Scan for the cell matching the given text and deliver its (x, y) coordinate at center. 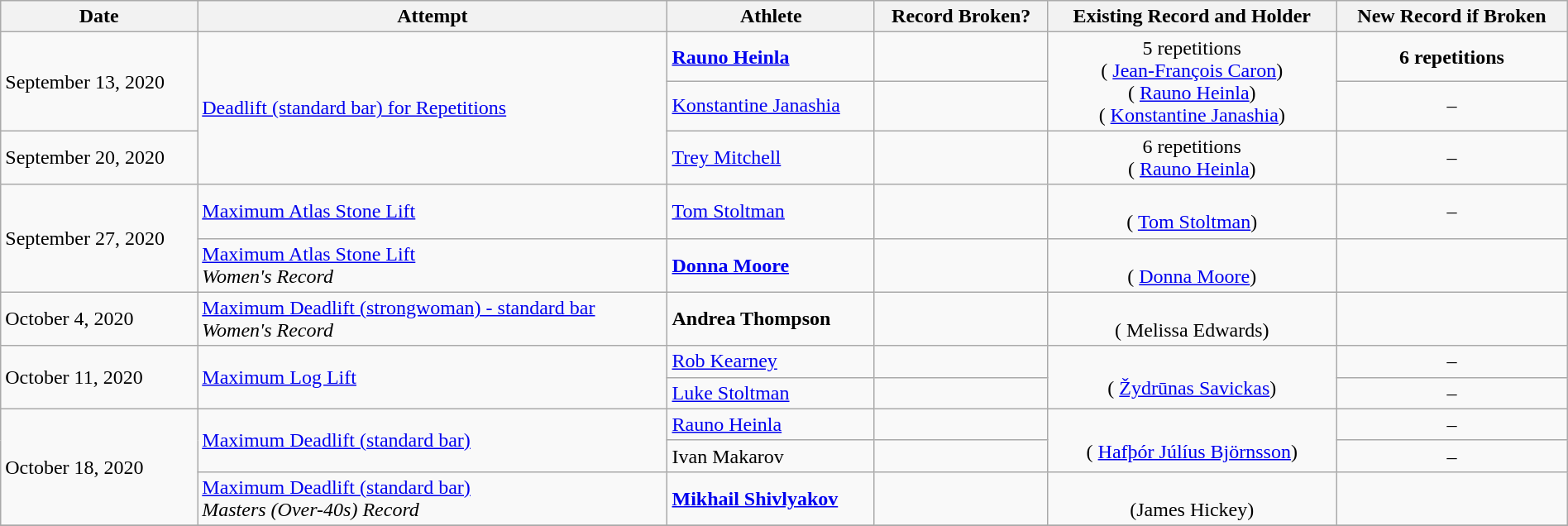
Date (99, 17)
Maximum Log Lift (433, 377)
( Žydrūnas Savickas) (1193, 377)
Ivan Makarov (771, 456)
Deadlift (standard bar) for Repetitions (433, 108)
Maximum Atlas Stone Lift Women's Record (433, 265)
Maximum Deadlift (strongwoman) - standard bar Women's Record (433, 319)
October 18, 2020 (99, 466)
Andrea Thompson (771, 319)
Rob Kearney (771, 361)
Luke Stoltman (771, 393)
Konstantine Janashia (771, 106)
Attempt (433, 17)
Athlete (771, 17)
Record Broken? (961, 17)
6 repetitions (1452, 57)
October 4, 2020 (99, 319)
Maximum Deadlift (standard bar) Masters (Over-40s) Record (433, 498)
5 repetitions ( Jean-François Caron) ( Rauno Heinla) ( Konstantine Janashia) (1193, 81)
Tom Stoltman (771, 212)
September 20, 2020 (99, 157)
( Donna Moore) (1193, 265)
New Record if Broken (1452, 17)
Donna Moore (771, 265)
September 13, 2020 (99, 81)
Maximum Deadlift (standard bar) (433, 440)
( Tom Stoltman) (1193, 212)
( Hafþór Júlíus Björnsson) (1193, 440)
Existing Record and Holder (1193, 17)
(James Hickey) (1193, 498)
Trey Mitchell (771, 157)
6 repetitions ( Rauno Heinla) (1193, 157)
October 11, 2020 (99, 377)
Mikhail Shivlyakov (771, 498)
Maximum Atlas Stone Lift (433, 212)
September 27, 2020 (99, 238)
( Melissa Edwards) (1193, 319)
